Detect which cell encompasses the target text, then output its (X, Y) center coordinate. 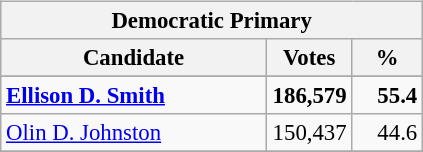
Candidate (134, 58)
44.6 (388, 133)
150,437 (309, 133)
Olin D. Johnston (134, 133)
Ellison D. Smith (134, 96)
Votes (309, 58)
186,579 (309, 96)
% (388, 58)
55.4 (388, 96)
Democratic Primary (212, 21)
